From the cell containing the given text, extract its center point as [x, y] coordinate. 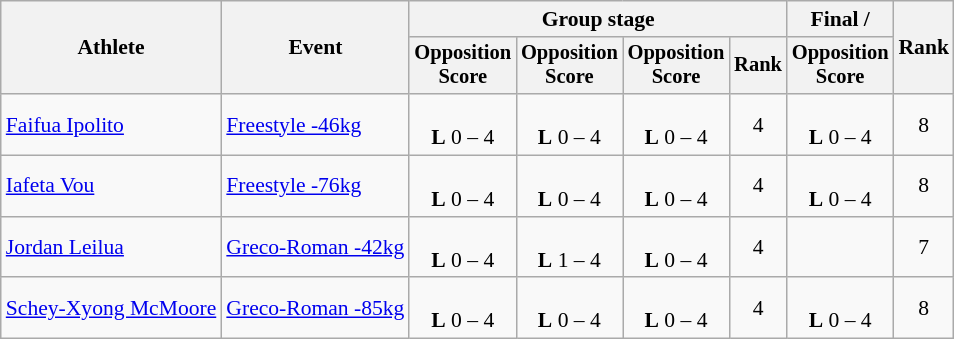
Athlete [112, 48]
Group stage [598, 19]
Freestyle -46kg [315, 124]
L 1 – 4 [570, 248]
Greco-Roman -85kg [315, 308]
Final / [840, 19]
Greco-Roman -42kg [315, 248]
Event [315, 48]
Schey-Xyong McMoore [112, 308]
Iafeta Vou [112, 186]
7 [924, 248]
Freestyle -76kg [315, 186]
Faifua Ipolito [112, 124]
Jordan Leilua [112, 248]
